From the cell containing the given text, extract its center point as (x, y) coordinate. 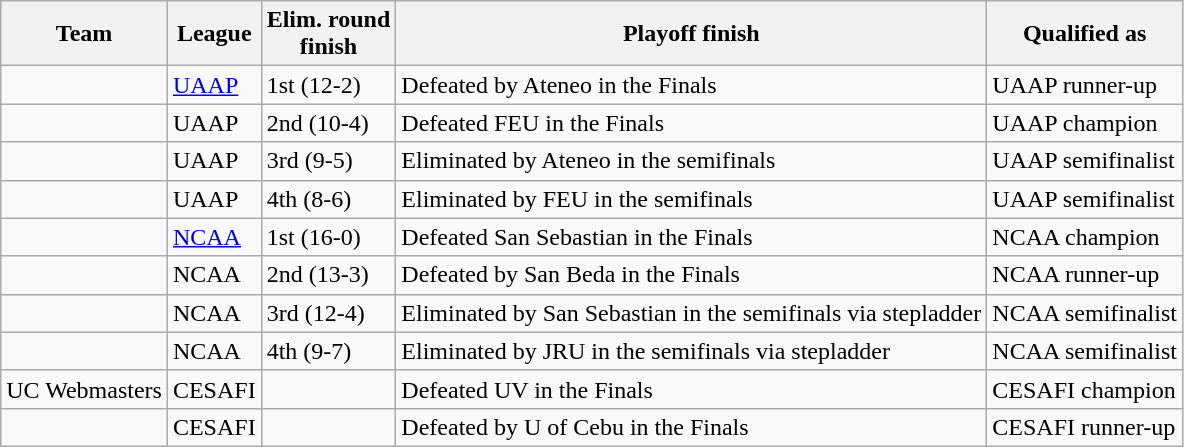
Defeated San Sebastian in the Finals (692, 237)
1st (16-0) (328, 237)
Playoff finish (692, 34)
Defeated by Ateneo in the Finals (692, 85)
UAAP champion (1085, 123)
Eliminated by JRU in the semifinals via stepladder (692, 351)
1st (12-2) (328, 85)
3rd (9-5) (328, 161)
CESAFI champion (1085, 389)
UAAP runner-up (1085, 85)
Team (84, 34)
Eliminated by Ateneo in the semifinals (692, 161)
2nd (10-4) (328, 123)
4th (9-7) (328, 351)
UC Webmasters (84, 389)
CESAFI runner-up (1085, 427)
League (214, 34)
4th (8-6) (328, 199)
NCAA runner-up (1085, 275)
Defeated UV in the Finals (692, 389)
Qualified as (1085, 34)
Eliminated by San Sebastian in the semifinals via stepladder (692, 313)
Defeated by San Beda in the Finals (692, 275)
3rd (12-4) (328, 313)
NCAA champion (1085, 237)
2nd (13-3) (328, 275)
Eliminated by FEU in the semifinals (692, 199)
Elim. roundfinish (328, 34)
Defeated FEU in the Finals (692, 123)
Defeated by U of Cebu in the Finals (692, 427)
